Detect which cell encompasses the target text, then output its [X, Y] center coordinate. 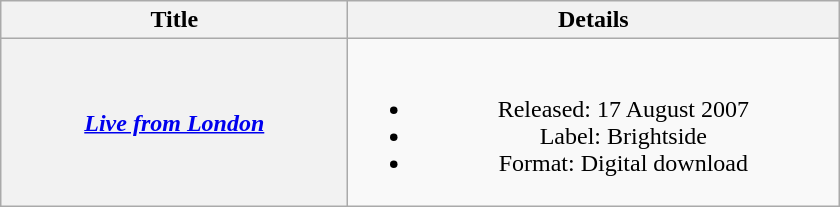
Details [594, 20]
Title [174, 20]
Live from London [174, 122]
Released: 17 August 2007Label: BrightsideFormat: Digital download [594, 122]
